Identify which cell holds the provided text, then report its (X, Y) central coordinate. 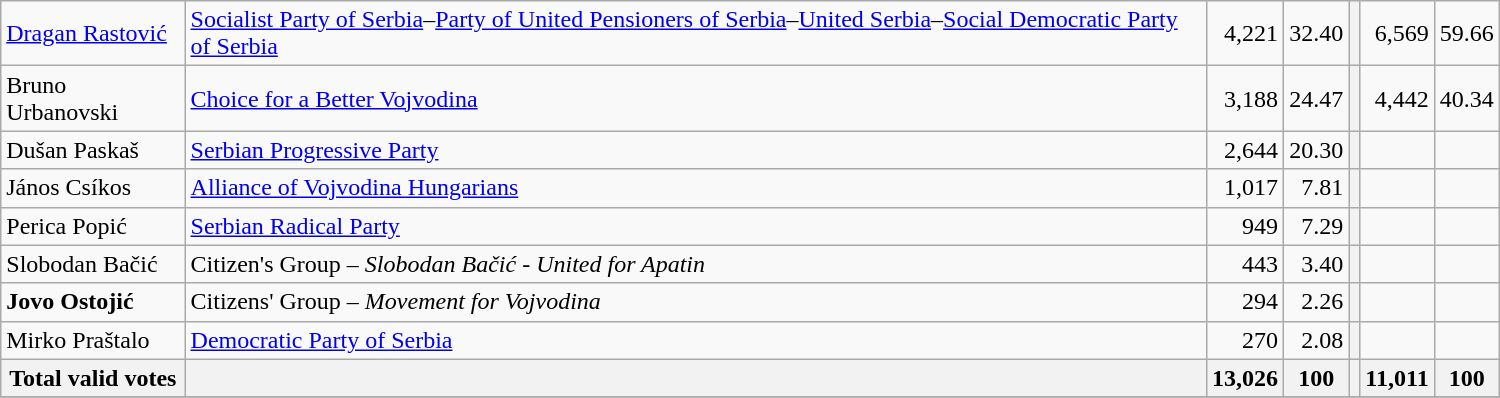
3,188 (1246, 98)
59.66 (1466, 34)
Mirko Praštalo (93, 340)
Slobodan Bačić (93, 264)
4,221 (1246, 34)
3.40 (1316, 264)
Serbian Radical Party (696, 226)
13,026 (1246, 378)
949 (1246, 226)
7.29 (1316, 226)
Citizens' Group – Movement for Vojvodina (696, 302)
Choice for a Better Vojvodina (696, 98)
24.47 (1316, 98)
János Csíkos (93, 188)
Dušan Paskaš (93, 150)
2,644 (1246, 150)
443 (1246, 264)
4,442 (1397, 98)
2.08 (1316, 340)
2.26 (1316, 302)
Socialist Party of Serbia–Party of United Pensioners of Serbia–United Serbia–Social Democratic Party of Serbia (696, 34)
32.40 (1316, 34)
1,017 (1246, 188)
Total valid votes (93, 378)
Bruno Urbanovski (93, 98)
20.30 (1316, 150)
Jovo Ostojić (93, 302)
7.81 (1316, 188)
11,011 (1397, 378)
270 (1246, 340)
Alliance of Vojvodina Hungarians (696, 188)
294 (1246, 302)
Dragan Rastović (93, 34)
40.34 (1466, 98)
6,569 (1397, 34)
Serbian Progressive Party (696, 150)
Citizen's Group – Slobodan Bačić - United for Apatin (696, 264)
Perica Popić (93, 226)
Democratic Party of Serbia (696, 340)
